For the text-containing cell, return its midpoint in [x, y] coordinate format. 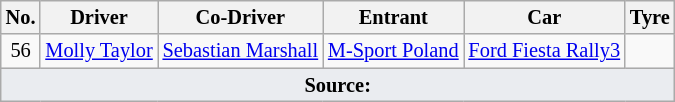
Source: [338, 85]
Car [544, 17]
No. [21, 17]
Tyre [650, 17]
Driver [98, 17]
Entrant [394, 17]
Co-Driver [240, 17]
M-Sport Poland [394, 51]
Molly Taylor [98, 51]
56 [21, 51]
Ford Fiesta Rally3 [544, 51]
Sebastian Marshall [240, 51]
